Return the [X, Y] coordinate for the center point of the cell that contains the specified text.  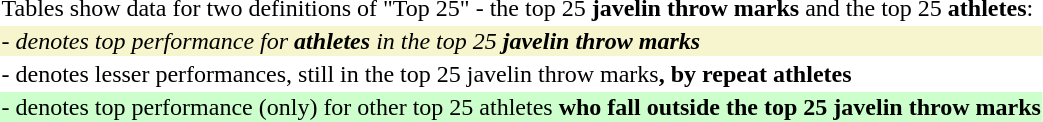
- denotes top performance (only) for other top 25 athletes who fall outside the top 25 javelin throw marks [521, 107]
- denotes lesser performances, still in the top 25 javelin throw marks, by repeat athletes [521, 74]
- denotes top performance for athletes in the top 25 javelin throw marks [521, 41]
